Identify which cell holds the provided text, then report its (X, Y) central coordinate. 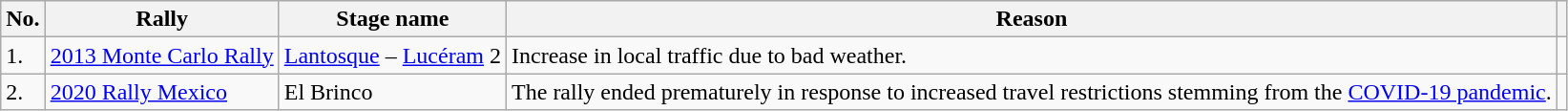
Increase in local traffic due to bad weather. (1033, 55)
No. (23, 19)
El Brinco (392, 92)
Lantosque – Lucéram 2 (392, 55)
2. (23, 92)
2013 Monte Carlo Rally (162, 55)
Reason (1033, 19)
1. (23, 55)
2020 Rally Mexico (162, 92)
Rally (162, 19)
The rally ended prematurely in response to increased travel restrictions stemming from the COVID-19 pandemic. (1033, 92)
Stage name (392, 19)
